Determine the [x, y] coordinate at the center of the cell enclosing the given text.  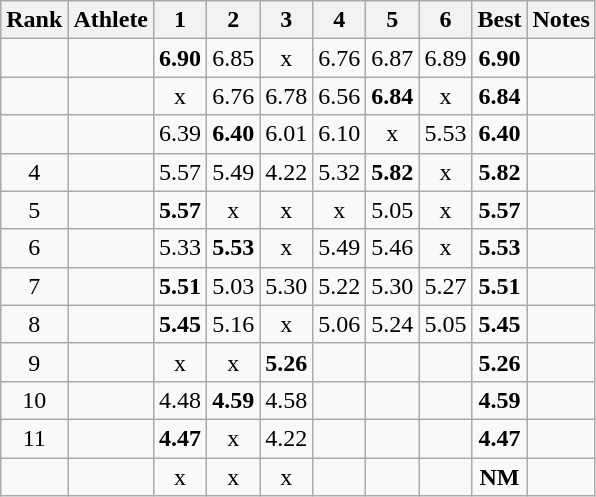
7 [34, 286]
1 [180, 20]
3 [286, 20]
6.85 [234, 58]
5.16 [234, 324]
5.46 [392, 248]
6.01 [286, 134]
Notes [561, 20]
4.48 [180, 400]
6.87 [392, 58]
5.06 [340, 324]
6.56 [340, 96]
NM [500, 477]
Athlete [111, 20]
Rank [34, 20]
5.22 [340, 286]
6.39 [180, 134]
4.58 [286, 400]
5.24 [392, 324]
5.33 [180, 248]
2 [234, 20]
5.03 [234, 286]
6.10 [340, 134]
9 [34, 362]
5.27 [446, 286]
6.89 [446, 58]
10 [34, 400]
Best [500, 20]
8 [34, 324]
5.32 [340, 172]
6.78 [286, 96]
11 [34, 438]
